Detect which cell encompasses the target text, then output its (x, y) center coordinate. 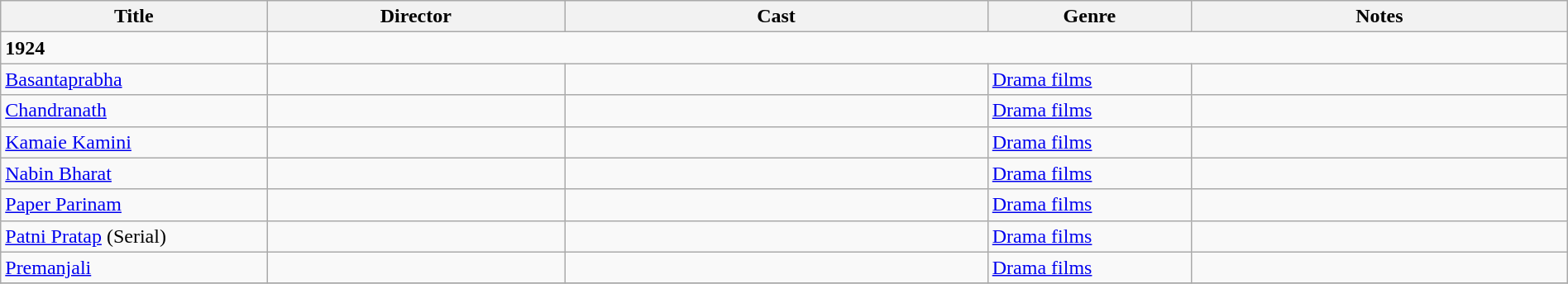
Genre (1089, 17)
Paper Parinam (134, 205)
Notes (1379, 17)
Chandranath (134, 111)
Title (134, 17)
Cast (777, 17)
Premanjali (134, 267)
Kamaie Kamini (134, 142)
Director (416, 17)
Nabin Bharat (134, 173)
Patni Pratap (Serial) (134, 236)
Basantaprabha (134, 79)
1924 (134, 48)
